Pinpoint the cell where the given text exists, returning its [X, Y] midpoint coordinate. 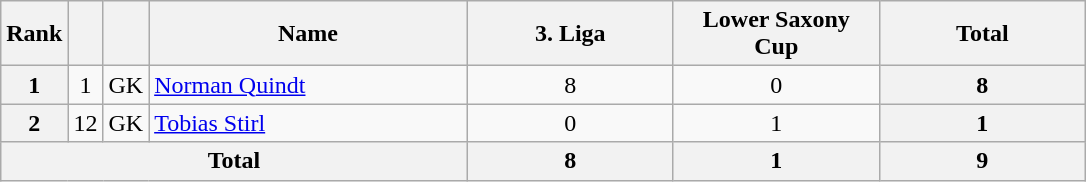
Rank [34, 34]
Tobias Stirl [308, 123]
Norman Quindt [308, 85]
Name [308, 34]
12 [86, 123]
9 [982, 161]
2 [34, 123]
Lower Saxony Cup [776, 34]
3. Liga [570, 34]
